From the cell containing the given text, extract its center point as (X, Y) coordinate. 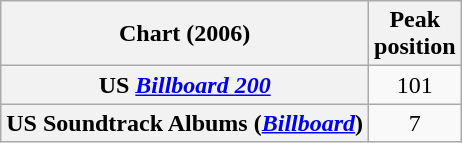
Peakposition (415, 34)
7 (415, 123)
US Soundtrack Albums (Billboard) (185, 123)
101 (415, 85)
US Billboard 200 (185, 85)
Chart (2006) (185, 34)
